Return the (x, y) coordinate for the center point of the cell that contains the specified text.  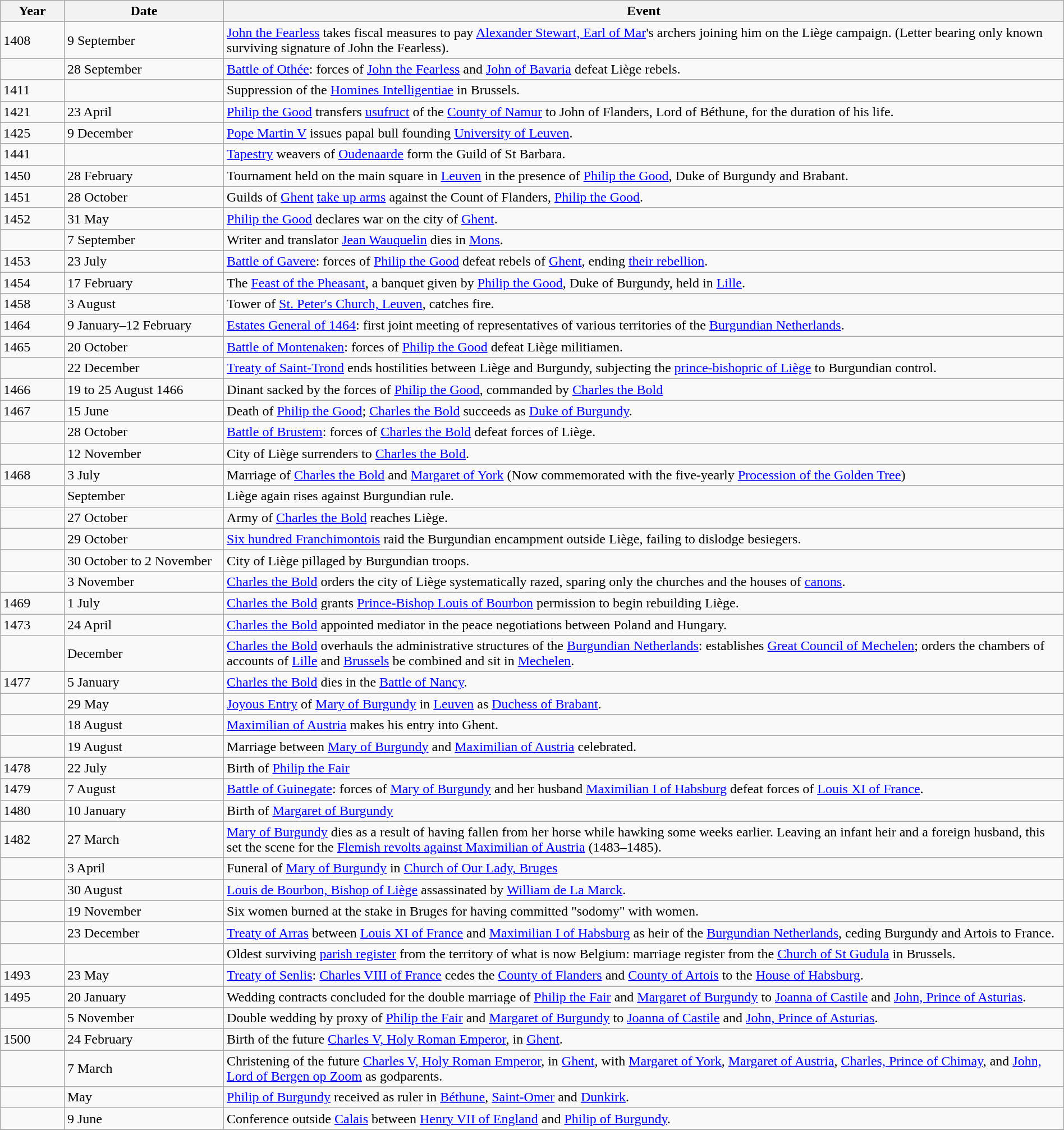
10 January (144, 811)
Estates General of 1464: first joint meeting of representatives of various territories of the Burgundian Netherlands. (644, 326)
22 December (144, 368)
Joyous Entry of Mary of Burgundy in Leuven as Duchess of Brabant. (644, 704)
23 July (144, 261)
Writer and translator Jean Wauquelin dies in Mons. (644, 240)
29 October (144, 539)
27 October (144, 518)
1452 (33, 218)
1500 (33, 1040)
City of Liège surrenders to Charles the Bold. (644, 454)
3 April (144, 868)
1421 (33, 112)
Dinant sacked by the forces of Philip the Good, commanded by Charles the Bold (644, 390)
1477 (33, 683)
23 April (144, 112)
28 February (144, 176)
1 July (144, 603)
1467 (33, 411)
1425 (33, 133)
Oldest surviving parish register from the territory of what is now Belgium: marriage register from the Church of St Gudula in Brussels. (644, 954)
23 December (144, 932)
Battle of Guinegate: forces of Mary of Burgundy and her husband Maximilian I of Habsburg defeat forces of Louis XI of France. (644, 789)
Army of Charles the Bold reaches Liège. (644, 518)
Battle of Brustem: forces of Charles the Bold defeat forces of Liège. (644, 432)
Charles the Bold dies in the Battle of Nancy. (644, 683)
Year (33, 11)
19 August (144, 747)
19 to 25 August 1466 (144, 390)
7 August (144, 789)
3 August (144, 304)
1450 (33, 176)
1479 (33, 789)
3 July (144, 475)
Philip of Burgundy received as ruler in Béthune, Saint-Omer and Dunkirk. (644, 1097)
7 September (144, 240)
Battle of Othée: forces of John the Fearless and John of Bavaria defeat Liège rebels. (644, 69)
1466 (33, 390)
Wedding contracts concluded for the double marriage of Philip the Fair and Margaret of Burgundy to Joanna of Castile and John, Prince of Asturias. (644, 996)
Maximilian of Austria makes his entry into Ghent. (644, 725)
19 November (144, 911)
1468 (33, 475)
Six women burned at the stake in Bruges for having committed "sodomy" with women. (644, 911)
20 October (144, 347)
5 January (144, 683)
9 December (144, 133)
Tapestry weavers of Oudenaarde form the Guild of St Barbara. (644, 154)
24 April (144, 625)
The Feast of the Pheasant, a banquet given by Philip the Good, Duke of Burgundy, held in Lille. (644, 282)
Pope Martin V issues papal bull founding University of Leuven. (644, 133)
1464 (33, 326)
9 January–12 February (144, 326)
1408 (33, 40)
24 February (144, 1040)
Suppression of the Homines Intelligentiae in Brussels. (644, 90)
Conference outside Calais between Henry VII of England and Philip of Burgundy. (644, 1119)
Battle of Gavere: forces of Philip the Good defeat rebels of Ghent, ending their rebellion. (644, 261)
1465 (33, 347)
23 May (144, 975)
1458 (33, 304)
30 August (144, 890)
Liège again rises against Burgundian rule. (644, 496)
Marriage of Charles the Bold and Margaret of York (Now commemorated with the five-yearly Procession of the Golden Tree) (644, 475)
1469 (33, 603)
Charles the Bold grants Prince-Bishop Louis of Bourbon permission to begin rebuilding Liège. (644, 603)
Six hundred Franchimontois raid the Burgundian encampment outside Liège, failing to dislodge besiegers. (644, 539)
1482 (33, 840)
15 June (144, 411)
City of Liège pillaged by Burgundian troops. (644, 560)
September (144, 496)
1480 (33, 811)
3 November (144, 582)
1441 (33, 154)
Tournament held on the main square in Leuven in the presence of Philip the Good, Duke of Burgundy and Brabant. (644, 176)
22 July (144, 768)
Charles the Bold appointed mediator in the peace negotiations between Poland and Hungary. (644, 625)
Event (644, 11)
Birth of Margaret of Burgundy (644, 811)
Treaty of Senlis: Charles VIII of France cedes the County of Flanders and County of Artois to the House of Habsburg. (644, 975)
1451 (33, 197)
1411 (33, 90)
Birth of Philip the Fair (644, 768)
18 August (144, 725)
Marriage between Mary of Burgundy and Maximilian of Austria celebrated. (644, 747)
31 May (144, 218)
Louis de Bourbon, Bishop of Liège assassinated by William de La Marck. (644, 890)
1454 (33, 282)
9 June (144, 1119)
Charles the Bold orders the city of Liège systematically razed, sparing only the churches and the houses of canons. (644, 582)
17 February (144, 282)
1478 (33, 768)
30 October to 2 November (144, 560)
Guilds of Ghent take up arms against the Count of Flanders, Philip the Good. (644, 197)
1493 (33, 975)
9 September (144, 40)
December (144, 653)
Death of Philip the Good; Charles the Bold succeeds as Duke of Burgundy. (644, 411)
Philip the Good declares war on the city of Ghent. (644, 218)
27 March (144, 840)
1495 (33, 996)
1453 (33, 261)
Philip the Good transfers usufruct of the County of Namur to John of Flanders, Lord of Béthune, for the duration of his life. (644, 112)
Battle of Montenaken: forces of Philip the Good defeat Liège militiamen. (644, 347)
Birth of the future Charles V, Holy Roman Emperor, in Ghent. (644, 1040)
Treaty of Saint-Trond ends hostilities between Liège and Burgundy, subjecting the prince-bishopric of Liège to Burgundian control. (644, 368)
7 March (144, 1069)
20 January (144, 996)
Double wedding by proxy of Philip the Fair and Margaret of Burgundy to Joanna of Castile and John, Prince of Asturias. (644, 1018)
May (144, 1097)
Funeral of Mary of Burgundy in Church of Our Lady, Bruges (644, 868)
Date (144, 11)
Treaty of Arras between Louis XI of France and Maximilian I of Habsburg as heir of the Burgundian Netherlands, ceding Burgundy and Artois to France. (644, 932)
28 September (144, 69)
1473 (33, 625)
Tower of St. Peter's Church, Leuven, catches fire. (644, 304)
5 November (144, 1018)
12 November (144, 454)
29 May (144, 704)
